Output the (x, y) coordinate of the center of the cell containing the given text.  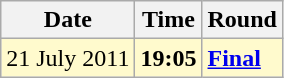
Round (242, 20)
Date (68, 20)
21 July 2011 (68, 58)
Time (168, 20)
19:05 (168, 58)
Final (242, 58)
